Return (x, y) of the center of cell containing provided text 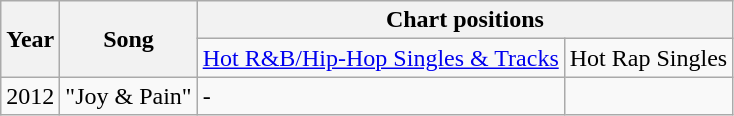
Year (30, 39)
- (380, 96)
"Joy & Pain" (128, 96)
Chart positions (465, 20)
2012 (30, 96)
Song (128, 39)
Hot R&B/Hip-Hop Singles & Tracks (380, 58)
Hot Rap Singles (648, 58)
